Capture the cell that displays the provided text and extract its (X, Y) central coordinate. 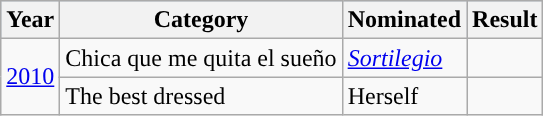
2010 (30, 77)
Year (30, 20)
Chica que me quita el sueño (201, 58)
Category (201, 20)
Nominated (404, 20)
The best dressed (201, 96)
Sortilegio (404, 58)
Result (505, 20)
Herself (404, 96)
